Output the (X, Y) coordinate of the center of the cell containing the given text.  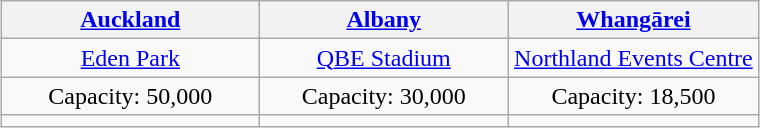
Capacity: 50,000 (130, 96)
Eden Park (130, 58)
Auckland (130, 20)
Albany (384, 20)
Capacity: 30,000 (384, 96)
Capacity: 18,500 (634, 96)
QBE Stadium (384, 58)
Whangārei (634, 20)
Northland Events Centre (634, 58)
